Return the [X, Y] coordinate for the center point of the cell that contains the specified text.  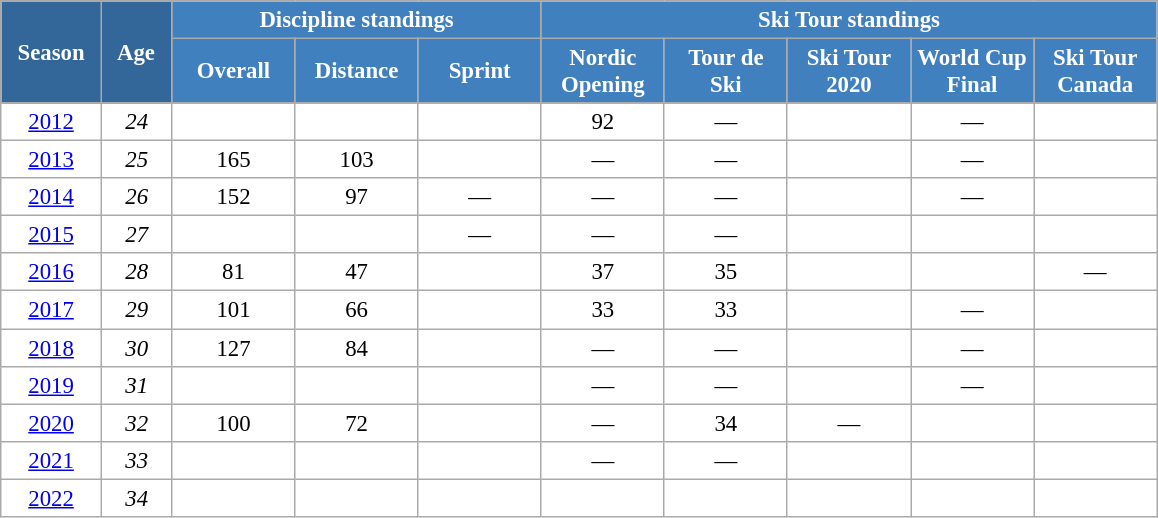
165 [234, 160]
152 [234, 197]
32 [136, 423]
NordicOpening [602, 72]
World CupFinal [972, 72]
31 [136, 385]
2020 [52, 423]
47 [356, 273]
2022 [52, 498]
92 [602, 122]
103 [356, 160]
Tour deSki [726, 72]
100 [234, 423]
127 [234, 348]
2015 [52, 235]
30 [136, 348]
29 [136, 310]
101 [234, 310]
2014 [52, 197]
2018 [52, 348]
2021 [52, 460]
Sprint [480, 72]
97 [356, 197]
Age [136, 52]
26 [136, 197]
Distance [356, 72]
72 [356, 423]
24 [136, 122]
2019 [52, 385]
Discipline standings [356, 20]
81 [234, 273]
2012 [52, 122]
Season [52, 52]
2016 [52, 273]
35 [726, 273]
Overall [234, 72]
84 [356, 348]
2013 [52, 160]
27 [136, 235]
37 [602, 273]
2017 [52, 310]
Ski Tour standings [848, 20]
Ski Tour2020 [848, 72]
66 [356, 310]
28 [136, 273]
Ski TourCanada [1096, 72]
25 [136, 160]
